Determine the (X, Y) coordinate at the center of the cell enclosing the given text.  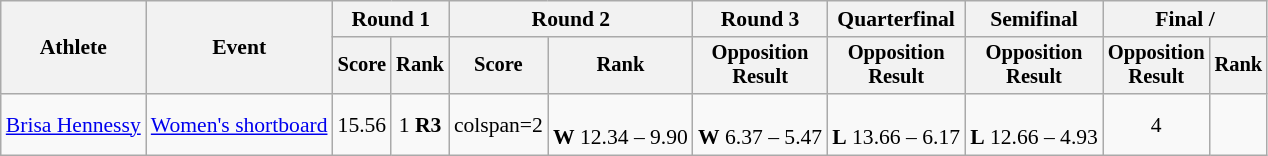
Round 1 (391, 19)
1 R3 (420, 124)
Brisa Hennessy (74, 124)
W 12.34 – 9.90 (620, 124)
colspan=2 (498, 124)
Athlete (74, 48)
Round 3 (760, 19)
Round 2 (571, 19)
15.56 (362, 124)
Quarterfinal (896, 19)
W 6.37 – 5.47 (760, 124)
L 12.66 – 4.93 (1034, 124)
Final / (1185, 19)
Semifinal (1034, 19)
Event (240, 48)
Women's shortboard (240, 124)
L 13.66 – 6.17 (896, 124)
4 (1156, 124)
